Pinpoint the cell where the given text exists, returning its (X, Y) midpoint coordinate. 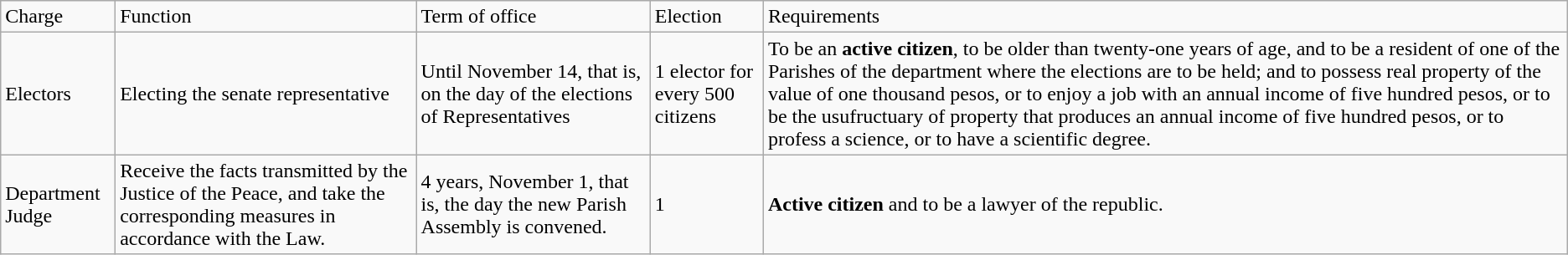
Receive the facts transmitted by the Justice of the Peace, and take the corresponding measures in accordance with the Law. (266, 204)
1 (707, 204)
Requirements (1165, 17)
4 years, November 1, that is, the day the new Parish Assembly is convened. (533, 204)
Department Judge (59, 204)
Electors (59, 94)
Electing the senate representative (266, 94)
Active citizen and to be a lawyer of the republic. (1165, 204)
Charge (59, 17)
Election (707, 17)
1 elector for every 500 citizens (707, 94)
Function (266, 17)
Term of office (533, 17)
Until November 14, that is, on the day of the elections of Representatives (533, 94)
